Scan for the cell matching the given text and deliver its [X, Y] coordinate at center. 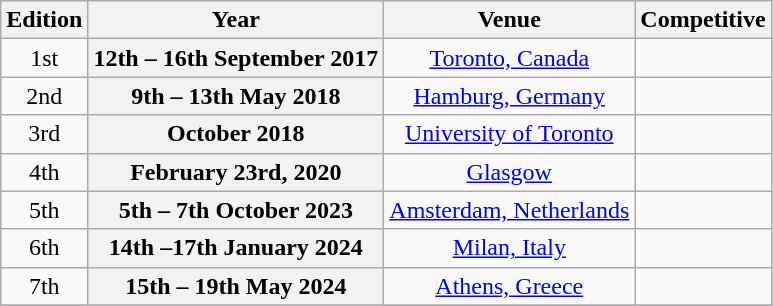
15th – 19th May 2024 [236, 286]
5th [44, 210]
Competitive [703, 20]
9th – 13th May 2018 [236, 96]
3rd [44, 134]
2nd [44, 96]
University of Toronto [510, 134]
February 23rd, 2020 [236, 172]
Athens, Greece [510, 286]
4th [44, 172]
Hamburg, Germany [510, 96]
October 2018 [236, 134]
Edition [44, 20]
5th – 7th October 2023 [236, 210]
14th –17th January 2024 [236, 248]
Glasgow [510, 172]
1st [44, 58]
Venue [510, 20]
Year [236, 20]
7th [44, 286]
Toronto, Canada [510, 58]
12th – 16th September 2017 [236, 58]
6th [44, 248]
Amsterdam, Netherlands [510, 210]
Milan, Italy [510, 248]
